Locate the cell with the specified text and output its [X, Y] center coordinate. 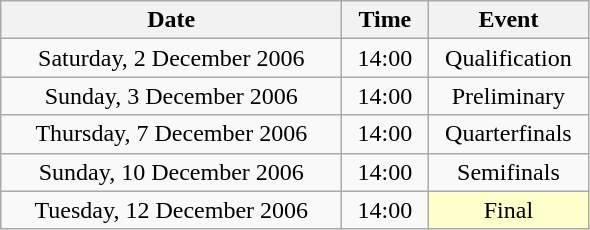
Preliminary [508, 96]
Qualification [508, 58]
Event [508, 20]
Date [172, 20]
Sunday, 10 December 2006 [172, 172]
Quarterfinals [508, 134]
Tuesday, 12 December 2006 [172, 210]
Time [385, 20]
Saturday, 2 December 2006 [172, 58]
Final [508, 210]
Thursday, 7 December 2006 [172, 134]
Semifinals [508, 172]
Sunday, 3 December 2006 [172, 96]
